From the cell containing the given text, extract its center point as (X, Y) coordinate. 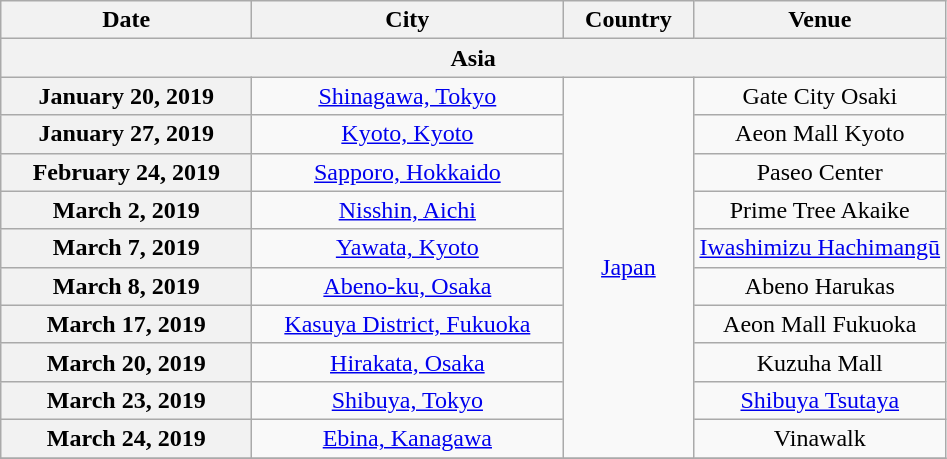
Nisshin, Aichi (408, 210)
Shibuya Tsutaya (820, 400)
Yawata, Kyoto (408, 248)
Asia (474, 58)
March 8, 2019 (126, 286)
March 23, 2019 (126, 400)
Prime Tree Akaike (820, 210)
Date (126, 20)
March 17, 2019 (126, 324)
Kuzuha Mall (820, 362)
Vinawalk (820, 438)
January 27, 2019 (126, 134)
City (408, 20)
Hirakata, Osaka (408, 362)
Shibuya, Tokyo (408, 400)
Shinagawa, Tokyo (408, 96)
Venue (820, 20)
Aeon Mall Fukuoka (820, 324)
Abeno-ku, Osaka (408, 286)
February 24, 2019 (126, 172)
March 2, 2019 (126, 210)
Paseo Center (820, 172)
Gate City Osaki (820, 96)
Aeon Mall Kyoto (820, 134)
Iwashimizu Hachimangū (820, 248)
Sapporo, Hokkaido (408, 172)
Ebina, Kanagawa (408, 438)
Kasuya District, Fukuoka (408, 324)
March 7, 2019 (126, 248)
March 24, 2019 (126, 438)
Japan (628, 268)
Country (628, 20)
Abeno Harukas (820, 286)
March 20, 2019 (126, 362)
Kyoto, Kyoto (408, 134)
January 20, 2019 (126, 96)
